Extract the [x, y] coordinate from the center of the cell holding the provided text.  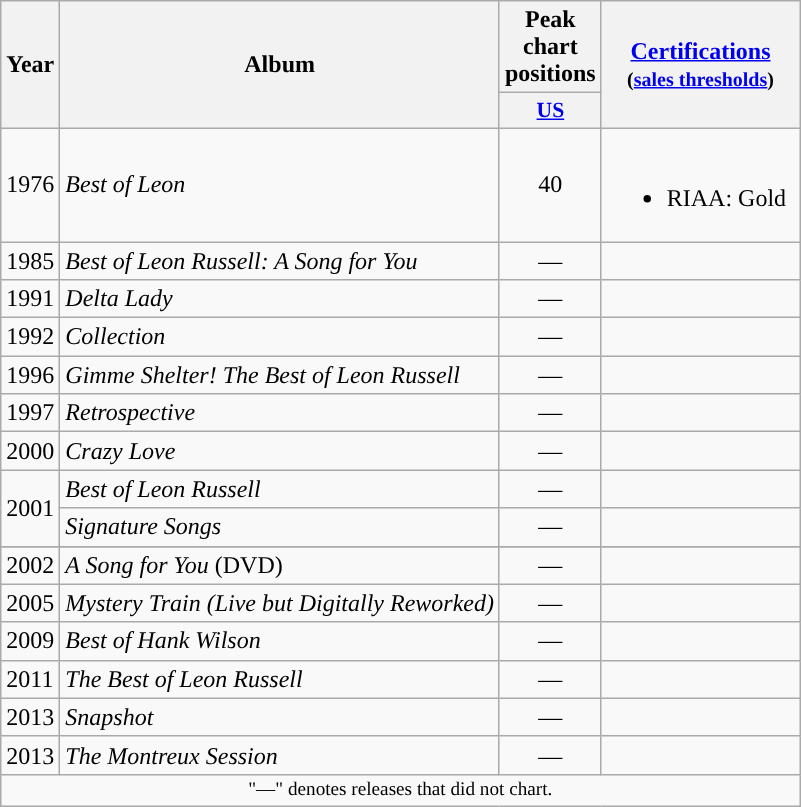
Album [280, 65]
Gimme Shelter! The Best of Leon Russell [280, 375]
Best of Hank Wilson [280, 641]
2009 [30, 641]
2005 [30, 603]
1996 [30, 375]
Certifications(sales thresholds) [700, 65]
Best of Leon Russell [280, 489]
Peak chart positions [550, 47]
40 [550, 184]
2002 [30, 565]
Best of Leon Russell: A Song for You [280, 261]
2001 [30, 508]
Snapshot [280, 717]
1976 [30, 184]
A Song for You (DVD) [280, 565]
Signature Songs [280, 527]
Best of Leon [280, 184]
1997 [30, 413]
"—" denotes releases that did not chart. [400, 790]
US [550, 111]
The Montreux Session [280, 755]
Mystery Train (Live but Digitally Reworked) [280, 603]
1985 [30, 261]
Collection [280, 337]
Crazy Love [280, 451]
The Best of Leon Russell [280, 679]
RIAA: Gold [700, 184]
Delta Lady [280, 299]
1991 [30, 299]
2011 [30, 679]
Year [30, 65]
2000 [30, 451]
Retrospective [280, 413]
1992 [30, 337]
